Locate the cell with the specified text and output its [x, y] center coordinate. 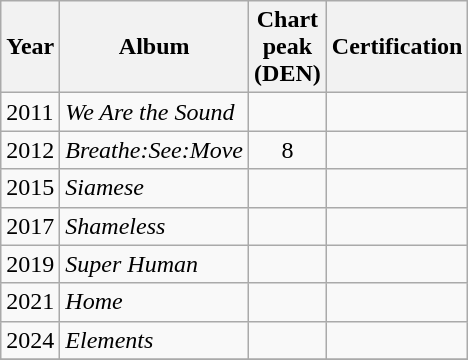
2017 [30, 226]
Chart peak(DEN) [288, 47]
Elements [154, 340]
2021 [30, 302]
Super Human [154, 264]
2011 [30, 112]
Home [154, 302]
Year [30, 47]
Breathe:See:Move [154, 150]
8 [288, 150]
Certification [397, 47]
Siamese [154, 188]
2024 [30, 340]
Shameless [154, 226]
Album [154, 47]
2012 [30, 150]
2015 [30, 188]
We Are the Sound [154, 112]
2019 [30, 264]
